Determine the (X, Y) coordinate at the center of the cell enclosing the given text.  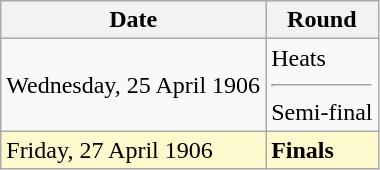
Date (134, 20)
Finals (322, 150)
Wednesday, 25 April 1906 (134, 85)
Round (322, 20)
Friday, 27 April 1906 (134, 150)
HeatsSemi-final (322, 85)
